Output the (x, y) coordinate of the center of the cell containing the given text.  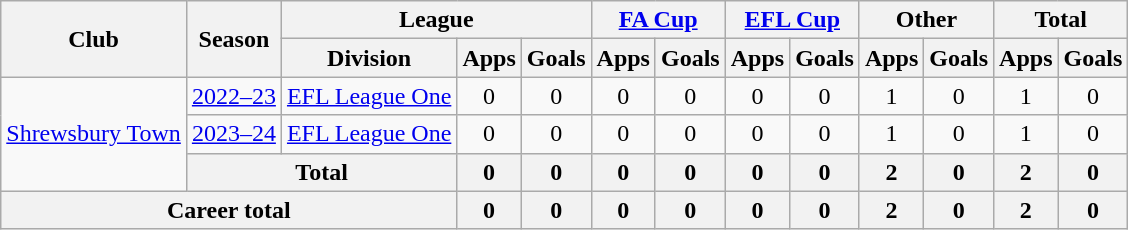
2022–23 (234, 96)
Shrewsbury Town (94, 134)
2023–24 (234, 134)
Club (94, 39)
Division (368, 58)
League (436, 20)
Season (234, 39)
Other (926, 20)
EFL Cup (792, 20)
FA Cup (658, 20)
Career total (229, 210)
